Locate the cell with the specified text and output its (X, Y) center coordinate. 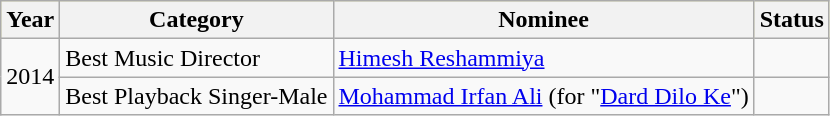
Nominee (544, 20)
Status (792, 20)
Best Music Director (196, 58)
2014 (30, 77)
Himesh Reshammiya (544, 58)
Mohammad Irfan Ali (for "Dard Dilo Ke") (544, 96)
Year (30, 20)
Category (196, 20)
Best Playback Singer-Male (196, 96)
